Provide the (x, y) coordinate of the cell's center where the given text is located.  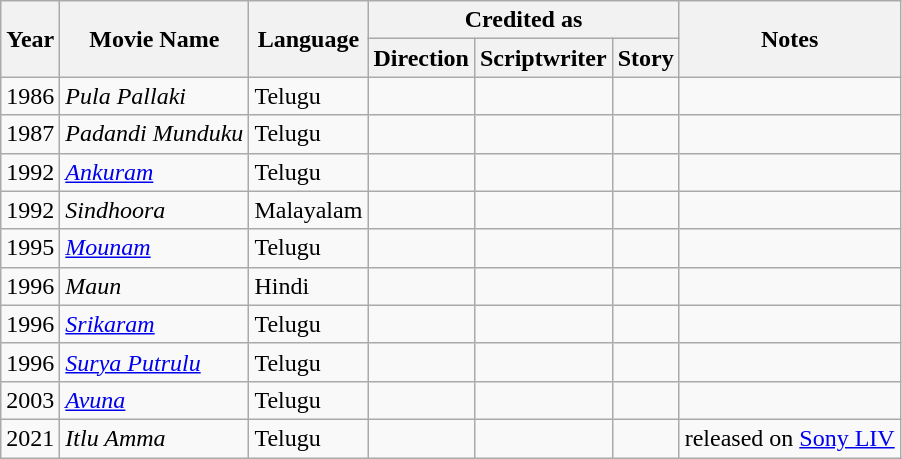
Direction (422, 58)
Surya Putrulu (154, 362)
Notes (790, 39)
2003 (30, 400)
Ankuram (154, 172)
Year (30, 39)
1987 (30, 134)
Maun (154, 286)
Srikaram (154, 324)
1995 (30, 248)
2021 (30, 438)
Padandi Munduku (154, 134)
Credited as (524, 20)
1986 (30, 96)
Pula Pallaki (154, 96)
Movie Name (154, 39)
released on Sony LIV (790, 438)
Sindhoora (154, 210)
Language (308, 39)
Story (646, 58)
Malayalam (308, 210)
Avuna (154, 400)
Hindi (308, 286)
Itlu Amma (154, 438)
Mounam (154, 248)
Scriptwriter (543, 58)
